Return the [x, y] coordinate for the center point of the cell that contains the specified text.  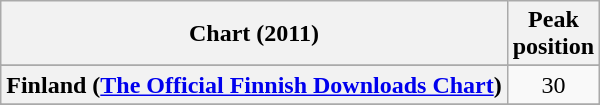
Finland (The Official Finnish Downloads Chart) [254, 85]
Peakposition [553, 34]
Chart (2011) [254, 34]
30 [553, 85]
